Detect which cell encompasses the target text, then output its [X, Y] center coordinate. 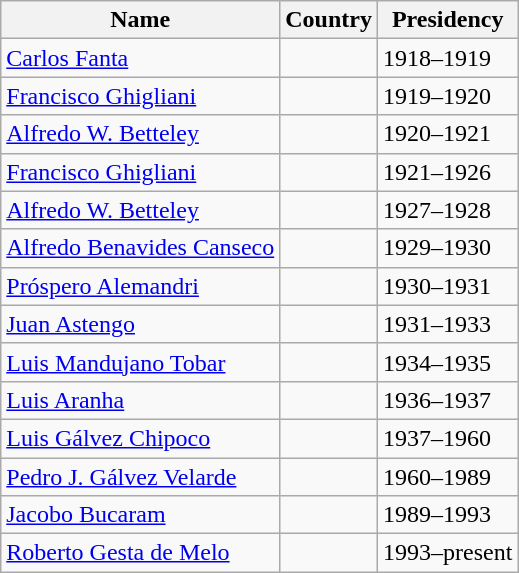
Roberto Gesta de Melo [140, 553]
1937–1960 [447, 438]
1918–1919 [447, 58]
Country [329, 20]
1993–present [447, 553]
1960–1989 [447, 477]
1921–1926 [447, 172]
Carlos Fanta [140, 58]
Luis Mandujano Tobar [140, 362]
1989–1993 [447, 515]
Pedro J. Gálvez Velarde [140, 477]
Juan Astengo [140, 324]
1927–1928 [447, 210]
Luis Aranha [140, 400]
1930–1931 [447, 286]
Luis Gálvez Chipoco [140, 438]
Presidency [447, 20]
Próspero Alemandri [140, 286]
1929–1930 [447, 248]
Name [140, 20]
1931–1933 [447, 324]
Jacobo Bucaram [140, 515]
1920–1921 [447, 134]
1919–1920 [447, 96]
1934–1935 [447, 362]
1936–1937 [447, 400]
Alfredo Benavides Canseco [140, 248]
